Pinpoint the cell where the given text exists, returning its [X, Y] midpoint coordinate. 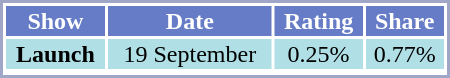
Share [404, 21]
0.25% [318, 54]
Rating [318, 21]
0.77% [404, 54]
19 September [190, 54]
Launch [56, 54]
Show [56, 21]
Date [190, 21]
